Scan for the cell matching the given text and deliver its (x, y) coordinate at center. 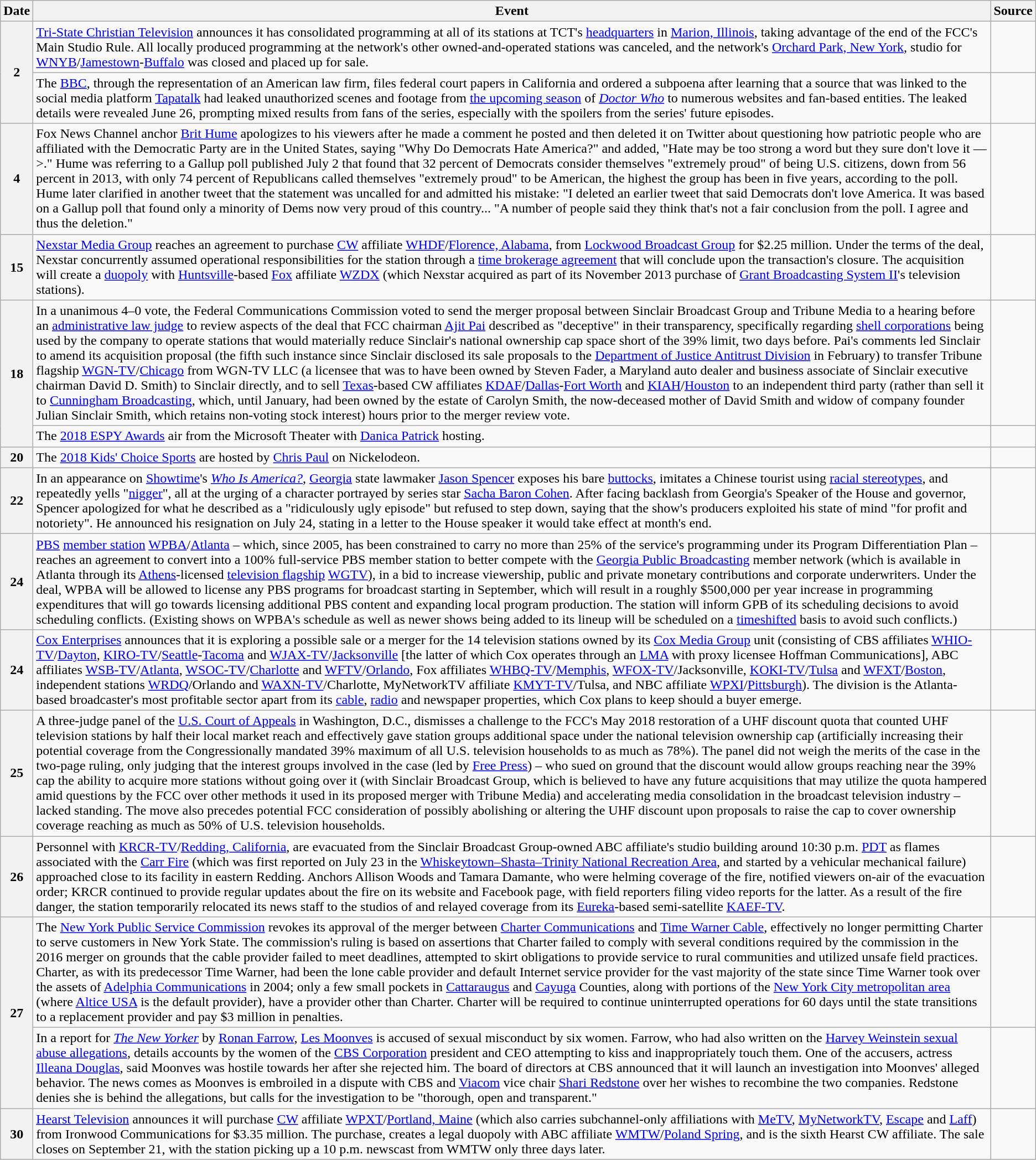
20 (17, 457)
18 (17, 373)
27 (17, 1013)
Event (512, 11)
22 (17, 500)
The 2018 Kids' Choice Sports are hosted by Chris Paul on Nickelodeon. (512, 457)
Source (1013, 11)
2 (17, 72)
The 2018 ESPY Awards air from the Microsoft Theater with Danica Patrick hosting. (512, 436)
25 (17, 773)
30 (17, 1134)
4 (17, 179)
26 (17, 876)
15 (17, 267)
Date (17, 11)
